Pinpoint the cell where the given text exists, returning its (X, Y) midpoint coordinate. 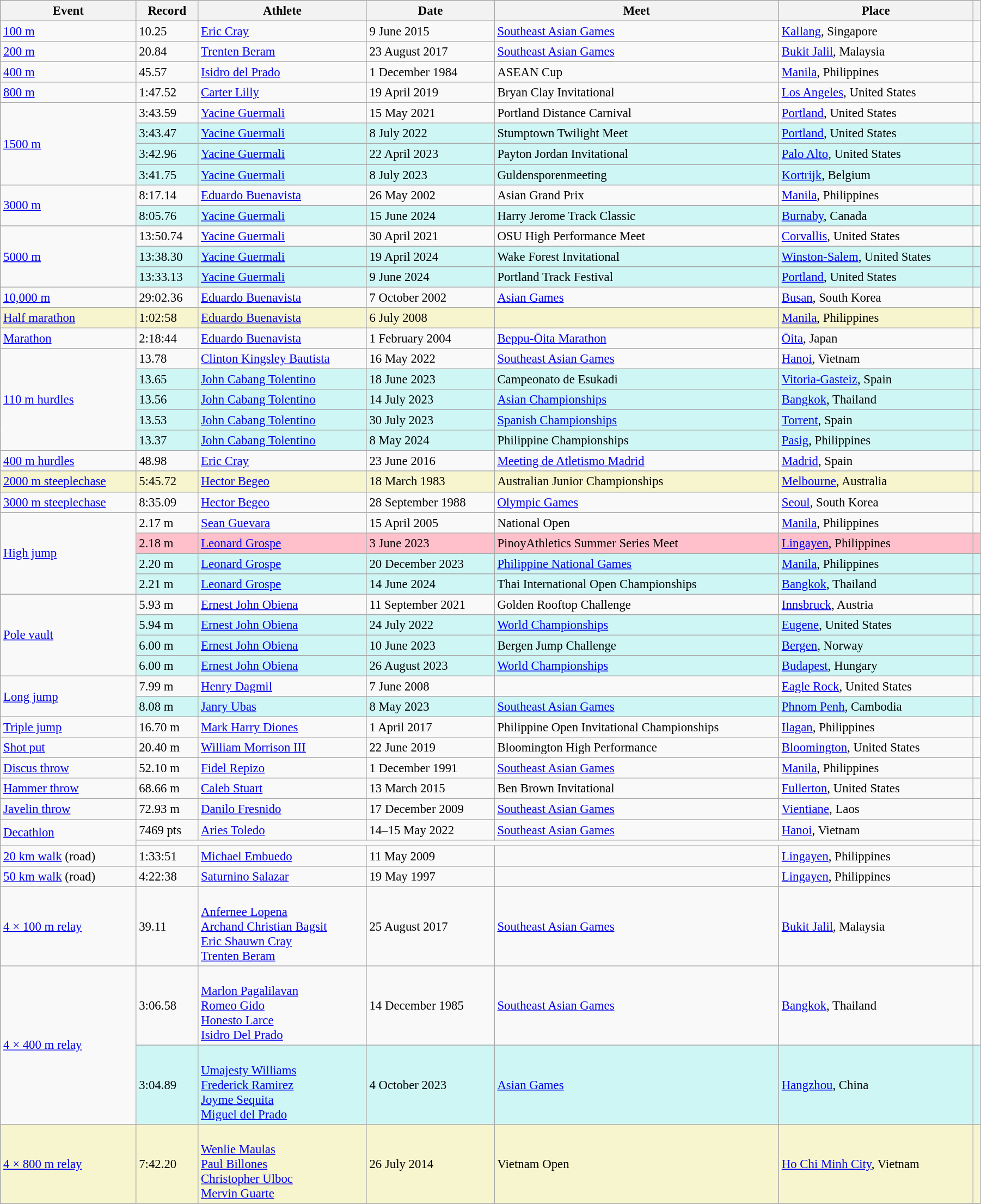
400 m hurdles (69, 461)
52.10 m (167, 768)
Javelin throw (69, 809)
8 May 2023 (430, 707)
13.65 (167, 380)
Beppu-Ōita Marathon (636, 338)
1500 m (69, 144)
Bergen, Norway (876, 645)
1 December 1991 (430, 768)
Date (430, 11)
10 June 2023 (430, 645)
Thai International Open Championships (636, 584)
Madrid, Spain (876, 461)
1:47.52 (167, 93)
Torrent, Spain (876, 420)
400 m (69, 72)
14 December 1985 (430, 1006)
Philippine Championships (636, 441)
23 August 2017 (430, 52)
Umajesty WilliamsFrederick RamirezJoyme SequitaMiguel del Prado (282, 1085)
Ōita, Japan (876, 338)
16.70 m (167, 728)
Asian Championships (636, 400)
15 April 2005 (430, 523)
200 m (69, 52)
Wenlie MaulasPaul BillonesChristopher UlbocMervin Guarte (282, 1164)
5.93 m (167, 604)
PinoyAthletics Summer Series Meet (636, 543)
Busan, South Korea (876, 297)
1:02:58 (167, 318)
8:35.09 (167, 502)
Saturnino Salazar (282, 876)
28 September 1988 (430, 502)
15 May 2021 (430, 113)
2.21 m (167, 584)
9 June 2015 (430, 32)
30 April 2021 (430, 236)
8:17.14 (167, 195)
Portland Track Festival (636, 277)
Carter Lilly (282, 93)
Marlon PagalilavanRomeo GidoHonesto LarceIsidro Del Prado (282, 1006)
7469 pts (167, 830)
Fullerton, United States (876, 789)
19 April 2019 (430, 93)
26 May 2002 (430, 195)
8.08 m (167, 707)
15 June 2024 (430, 216)
7 October 2002 (430, 297)
Payton Jordan Invitational (636, 154)
800 m (69, 93)
10,000 m (69, 297)
3:06.58 (167, 1006)
4 × 800 m relay (69, 1164)
14 July 2023 (430, 400)
Athlete (282, 11)
Australian Junior Championships (636, 482)
3000 m (69, 205)
3000 m steeplechase (69, 502)
22 June 2019 (430, 748)
1 February 2004 (430, 338)
Harry Jerome Track Classic (636, 216)
Spanish Championships (636, 420)
Winston-Salem, United States (876, 256)
Olympic Games (636, 502)
Record (167, 11)
Marathon (69, 338)
3:41.75 (167, 175)
13.78 (167, 359)
2000 m steeplechase (69, 482)
4 October 2023 (430, 1085)
30 July 2023 (430, 420)
Asian Grand Prix (636, 195)
110 m hurdles (69, 400)
Half marathon (69, 318)
8:05.76 (167, 216)
3:04.89 (167, 1085)
3 June 2023 (430, 543)
23 June 2016 (430, 461)
19 May 1997 (430, 876)
Triple jump (69, 728)
72.93 m (167, 809)
68.66 m (167, 789)
11 May 2009 (430, 856)
5000 m (69, 256)
26 July 2014 (430, 1164)
Pole vault (69, 635)
8 July 2023 (430, 175)
Decathlon (69, 833)
22 April 2023 (430, 154)
Vientiane, Laos (876, 809)
Michael Embuedo (282, 856)
39.11 (167, 926)
16 May 2022 (430, 359)
4 × 100 m relay (69, 926)
Clinton Kingsley Bautista (282, 359)
1 December 1984 (430, 72)
2.18 m (167, 543)
National Open (636, 523)
Hammer throw (69, 789)
13.56 (167, 400)
10.25 (167, 32)
5:45.72 (167, 482)
1:33:51 (167, 856)
8 May 2024 (430, 441)
Mark Harry Diones (282, 728)
13 March 2015 (430, 789)
Ho Chi Minh City, Vietnam (876, 1164)
Fidel Repizo (282, 768)
Sean Guevara (282, 523)
Budapest, Hungary (876, 666)
18 March 1983 (430, 482)
20.40 m (167, 748)
Bryan Clay Invitational (636, 93)
24 July 2022 (430, 625)
14–15 May 2022 (430, 830)
Place (876, 11)
OSU High Performance Meet (636, 236)
45.57 (167, 72)
2.17 m (167, 523)
Ilagan, Philippines (876, 728)
11 September 2021 (430, 604)
Caleb Stuart (282, 789)
20 km walk (road) (69, 856)
Phnom Penh, Cambodia (876, 707)
5.94 m (167, 625)
6 July 2008 (430, 318)
18 June 2023 (430, 380)
13:50.74 (167, 236)
Philippine Open Invitational Championships (636, 728)
25 August 2017 (430, 926)
Bloomington High Performance (636, 748)
Long jump (69, 697)
Isidro del Prado (282, 72)
Hangzhou, China (876, 1085)
Corvallis, United States (876, 236)
Guldensporenmeeting (636, 175)
William Morrison III (282, 748)
Philippine National Games (636, 564)
14 June 2024 (430, 584)
48.98 (167, 461)
2.20 m (167, 564)
100 m (69, 32)
Eugene, United States (876, 625)
Innsbruck, Austria (876, 604)
17 December 2009 (430, 809)
Bloomington, United States (876, 748)
Burnaby, Canada (876, 216)
13:33.13 (167, 277)
Melbourne, Australia (876, 482)
3:43.59 (167, 113)
Ben Brown Invitational (636, 789)
ASEAN Cup (636, 72)
29:02.36 (167, 297)
8 July 2022 (430, 133)
3:43.47 (167, 133)
Los Angeles, United States (876, 93)
4 × 400 m relay (69, 1046)
Vietnam Open (636, 1164)
Event (69, 11)
Janry Ubas (282, 707)
50 km walk (road) (69, 876)
Eagle Rock, United States (876, 687)
Pasig, Philippines (876, 441)
Portland Distance Carnival (636, 113)
Discus throw (69, 768)
7.99 m (167, 687)
Aries Toledo (282, 830)
13.37 (167, 441)
13:38.30 (167, 256)
Anfernee LopenaArchand Christian BagsitEric Shauwn CrayTrenten Beram (282, 926)
7 June 2008 (430, 687)
Meeting de Atletismo Madrid (636, 461)
7:42.20 (167, 1164)
26 August 2023 (430, 666)
Stumptown Twilight Meet (636, 133)
20.84 (167, 52)
Henry Dagmil (282, 687)
13.53 (167, 420)
High jump (69, 553)
4:22:38 (167, 876)
1 April 2017 (430, 728)
Kortrijk, Belgium (876, 175)
Meet (636, 11)
2:18:44 (167, 338)
Palo Alto, United States (876, 154)
Vitoria-Gasteiz, Spain (876, 380)
Shot put (69, 748)
3:42.96 (167, 154)
Wake Forest Invitational (636, 256)
Seoul, South Korea (876, 502)
Campeonato de Esukadi (636, 380)
20 December 2023 (430, 564)
Trenten Beram (282, 52)
19 April 2024 (430, 256)
Bergen Jump Challenge (636, 645)
Danilo Fresnido (282, 809)
9 June 2024 (430, 277)
Golden Rooftop Challenge (636, 604)
Kallang, Singapore (876, 32)
